For the text-containing cell, return its midpoint in (X, Y) coordinate format. 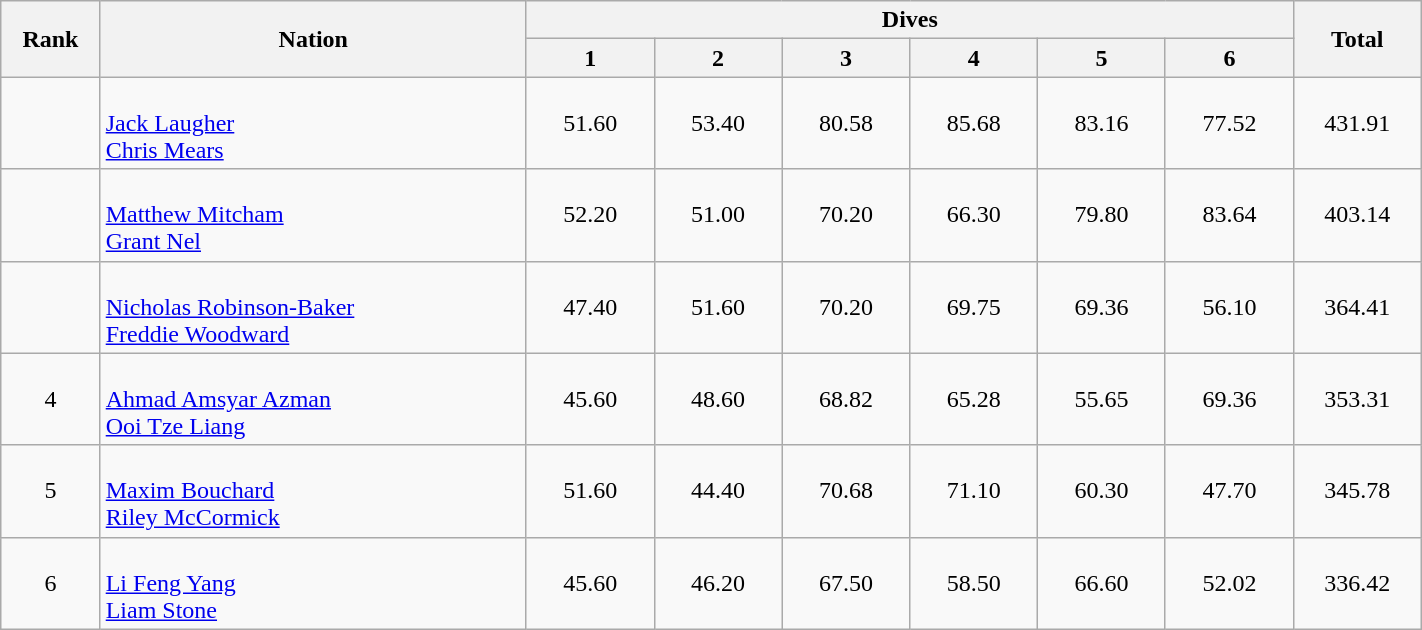
79.80 (1102, 215)
56.10 (1229, 307)
77.52 (1229, 123)
52.02 (1229, 583)
2 (718, 58)
Jack LaugherChris Mears (313, 123)
1 (590, 58)
55.65 (1102, 399)
66.30 (974, 215)
68.82 (846, 399)
Nicholas Robinson-BakerFreddie Woodward (313, 307)
51.00 (718, 215)
336.42 (1357, 583)
Ahmad Amsyar AzmanOoi Tze Liang (313, 399)
60.30 (1102, 491)
66.60 (1102, 583)
Matthew MitchamGrant Nel (313, 215)
431.91 (1357, 123)
80.58 (846, 123)
47.70 (1229, 491)
70.68 (846, 491)
Li Feng YangLiam Stone (313, 583)
46.20 (718, 583)
345.78 (1357, 491)
364.41 (1357, 307)
52.20 (590, 215)
71.10 (974, 491)
53.40 (718, 123)
83.64 (1229, 215)
85.68 (974, 123)
44.40 (718, 491)
47.40 (590, 307)
3 (846, 58)
65.28 (974, 399)
Rank (50, 39)
Total (1357, 39)
Dives (910, 20)
67.50 (846, 583)
Nation (313, 39)
403.14 (1357, 215)
353.31 (1357, 399)
83.16 (1102, 123)
48.60 (718, 399)
Maxim BouchardRiley McCormick (313, 491)
58.50 (974, 583)
69.75 (974, 307)
